Extract the [x, y] coordinate from the center of the cell holding the provided text.  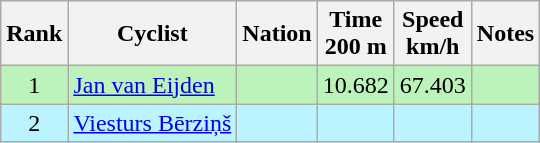
Speedkm/h [432, 34]
10.682 [356, 85]
Time200 m [356, 34]
Notes [505, 34]
Jan van Eijden [152, 85]
Viesturs Bērziņš [152, 123]
Cyclist [152, 34]
1 [34, 85]
67.403 [432, 85]
Nation [277, 34]
2 [34, 123]
Rank [34, 34]
